Return (X, Y) of the center of cell containing provided text 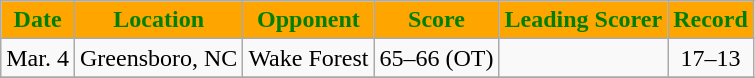
Record (711, 20)
Date (38, 20)
17–13 (711, 58)
Opponent (308, 20)
Leading Scorer (584, 20)
Mar. 4 (38, 58)
Wake Forest (308, 58)
65–66 (OT) (436, 58)
Greensboro, NC (158, 58)
Location (158, 20)
Score (436, 20)
